Determine the (X, Y) coordinate at the center of the cell enclosing the given text.  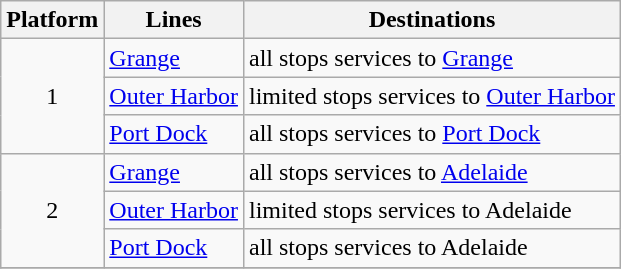
all stops services to Grange (432, 58)
2 (52, 210)
Platform (52, 20)
all stops services to Port Dock (432, 134)
1 (52, 96)
limited stops services to Outer Harbor (432, 96)
Destinations (432, 20)
limited stops services to Adelaide (432, 210)
Lines (174, 20)
